Detect which cell encompasses the target text, then output its [x, y] center coordinate. 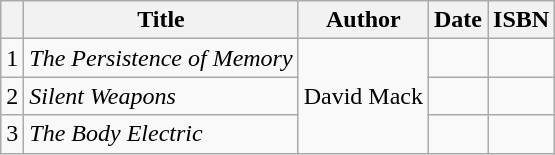
2 [12, 96]
ISBN [522, 20]
The Body Electric [161, 134]
Silent Weapons [161, 96]
1 [12, 58]
Date [458, 20]
3 [12, 134]
Title [161, 20]
Author [363, 20]
The Persistence of Memory [161, 58]
David Mack [363, 96]
